Output the (X, Y) coordinate of the center of the cell containing the given text.  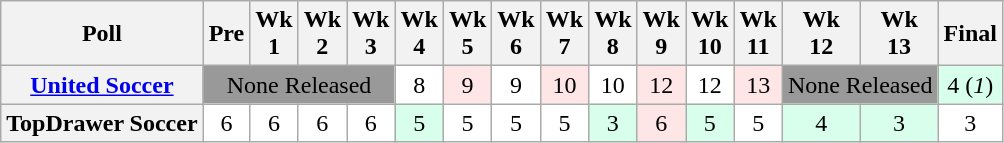
Wk4 (419, 34)
Wk10 (710, 34)
Wk3 (371, 34)
Poll (102, 34)
13 (758, 85)
Wk13 (899, 34)
Pre (226, 34)
Wk5 (467, 34)
Wk6 (516, 34)
Wk12 (821, 34)
4 (1) (970, 85)
United Soccer (102, 85)
Wk2 (322, 34)
Wk7 (564, 34)
Wk1 (274, 34)
8 (419, 85)
Wk11 (758, 34)
4 (821, 123)
Wk8 (613, 34)
Final (970, 34)
Wk9 (661, 34)
TopDrawer Soccer (102, 123)
